Identify which cell holds the provided text, then report its [x, y] central coordinate. 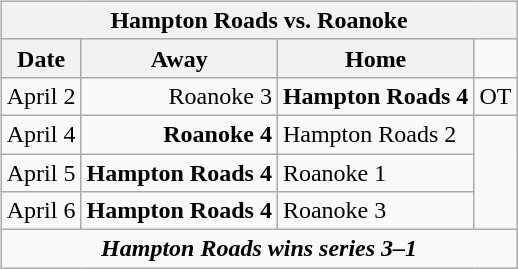
April 2 [41, 96]
Hampton Roads 2 [375, 134]
Hampton Roads vs. Roanoke [259, 20]
April 4 [41, 134]
April 6 [41, 211]
Date [41, 58]
Home [375, 58]
Roanoke 1 [375, 173]
OT [496, 96]
Roanoke 4 [179, 134]
Hampton Roads wins series 3–1 [259, 249]
April 5 [41, 173]
Away [179, 58]
